For the text-containing cell, return its midpoint in (X, Y) coordinate format. 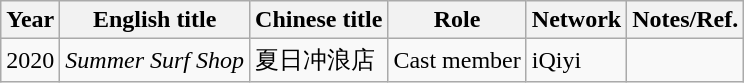
Summer Surf Shop (155, 60)
2020 (30, 60)
Role (457, 20)
Chinese title (319, 20)
Network (576, 20)
Cast member (457, 60)
夏日冲浪店 (319, 60)
English title (155, 20)
Year (30, 20)
Notes/Ref. (686, 20)
iQiyi (576, 60)
